For the text-containing cell, return its midpoint in [X, Y] coordinate format. 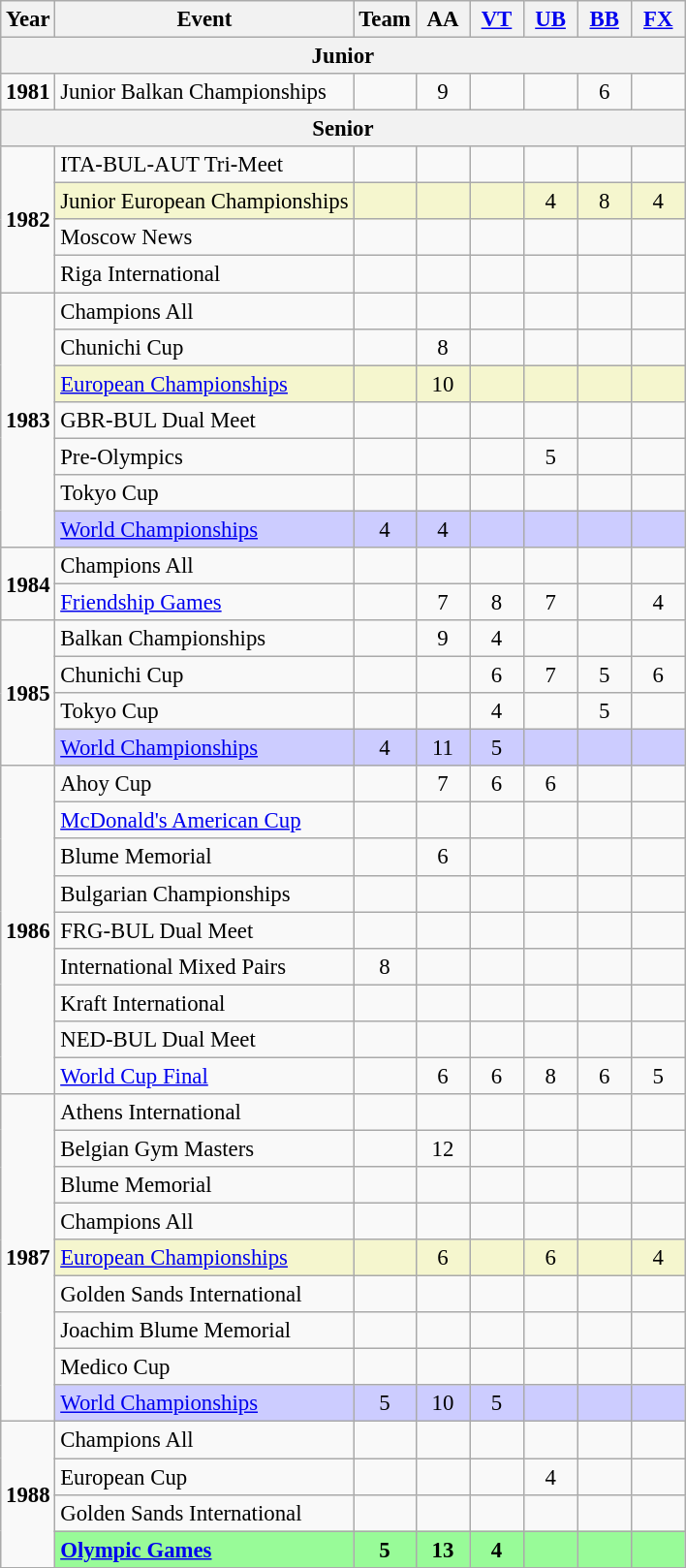
Riga International [204, 274]
BB [605, 19]
World Cup Final [204, 1076]
Year [28, 19]
13 [443, 1550]
12 [443, 1148]
GBR-BUL Dual Meet [204, 420]
Joachim Blume Memorial [204, 1331]
Junior [343, 56]
NED-BUL Dual Meet [204, 1040]
1984 [28, 583]
Event [204, 19]
1981 [28, 92]
Senior [343, 129]
McDonald's American Cup [204, 821]
1986 [28, 929]
AA [443, 19]
Team [385, 19]
European Cup [204, 1477]
ITA-BUL-AUT Tri-Meet [204, 165]
Belgian Gym Masters [204, 1148]
Junior European Championships [204, 202]
Athens International [204, 1113]
1988 [28, 1494]
Kraft International [204, 1003]
Friendship Games [204, 602]
1985 [28, 693]
Moscow News [204, 237]
Balkan Championships [204, 639]
Bulgarian Championships [204, 894]
Medico Cup [204, 1367]
1987 [28, 1258]
VT [497, 19]
Olympic Games [204, 1550]
International Mixed Pairs [204, 966]
Junior Balkan Championships [204, 92]
1983 [28, 421]
FX [658, 19]
UB [550, 19]
FRG-BUL Dual Meet [204, 930]
Ahoy Cup [204, 784]
Pre-Olympics [204, 456]
11 [443, 748]
1982 [28, 219]
